Capture the cell that displays the provided text and extract its [X, Y] central coordinate. 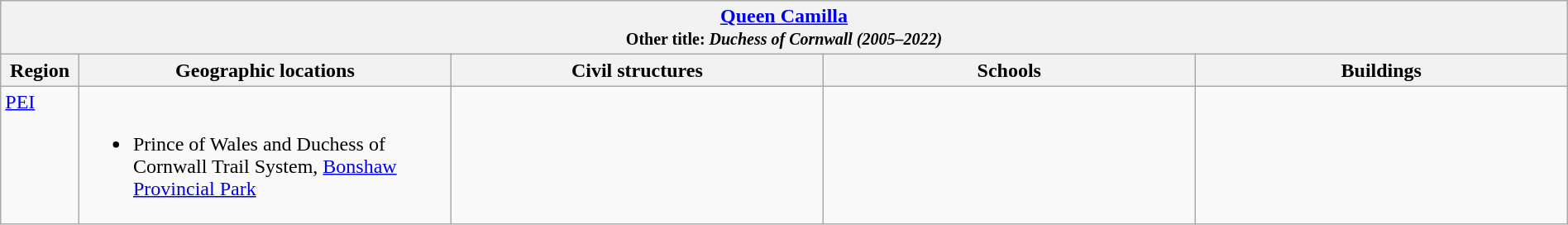
Geographic locations [265, 70]
Prince of Wales and Duchess of Cornwall Trail System, Bonshaw Provincial Park [265, 156]
Schools [1009, 70]
Region [40, 70]
Buildings [1381, 70]
PEI [40, 156]
Queen CamillaOther title: Duchess of Cornwall (2005–2022) [784, 28]
Civil structures [637, 70]
